From the cell containing the given text, extract its center point as (x, y) coordinate. 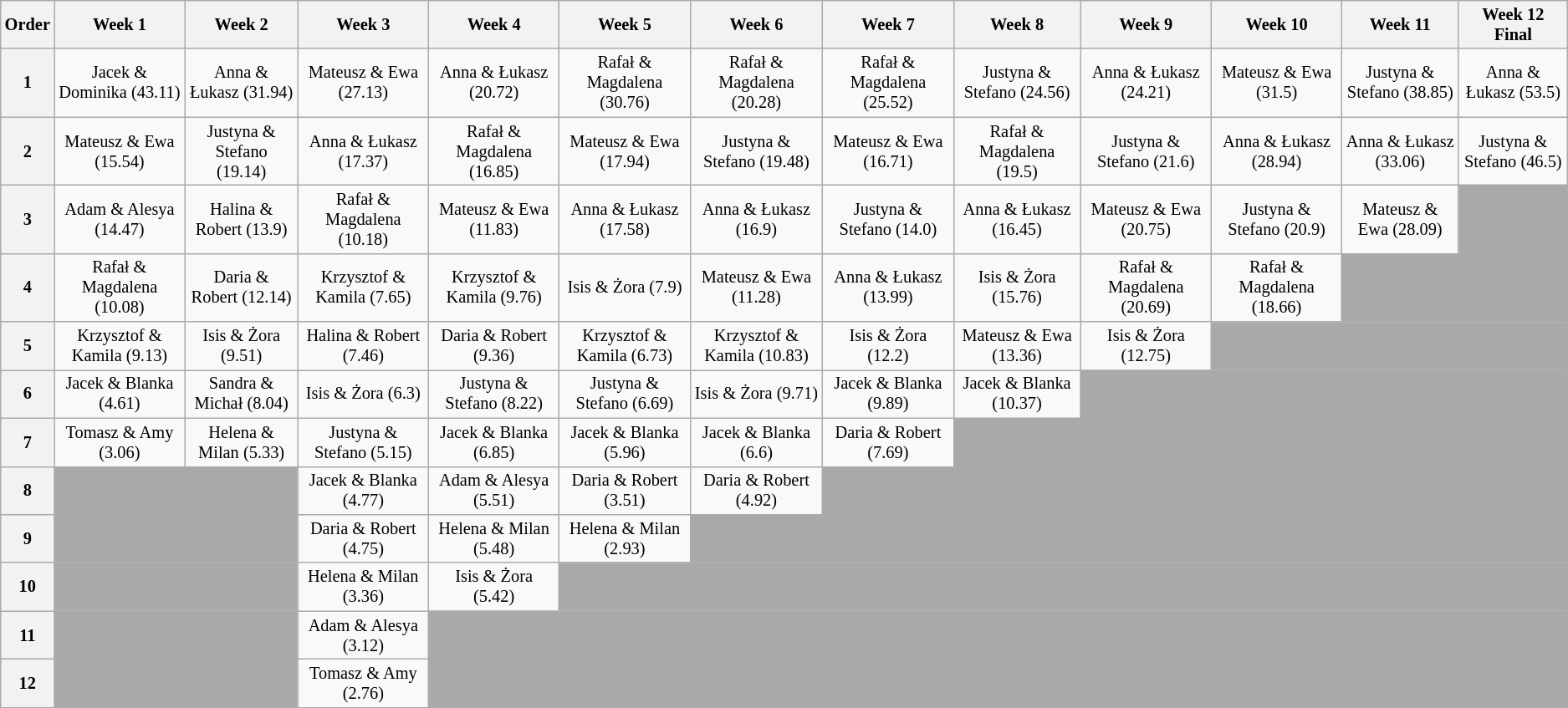
Mateusz & Ewa (20.75) (1146, 219)
Justyna & Stefano (24.56) (1017, 83)
Order (28, 24)
Week 8 (1017, 24)
Krzysztof & Kamila (7.65) (363, 288)
Anna & Łukasz (31.94) (241, 83)
Week 3 (363, 24)
Isis & Żora (5.42) (493, 587)
Rafał & Magdalena (18.66) (1276, 288)
Justyna & Stefano (19.48) (756, 151)
Week 2 (241, 24)
Isis & Żora (12.75) (1146, 346)
Daria & Robert (7.69) (888, 442)
Helena & Milan (2.93) (625, 538)
Anna & Łukasz (17.58) (625, 219)
Adam & Alesya (14.47) (120, 219)
Mateusz & Ewa (15.54) (120, 151)
Krzysztof & Kamila (10.83) (756, 346)
Justyna & Stefano (14.0) (888, 219)
11 (28, 635)
Tomasz & Amy (3.06) (120, 442)
Jacek & Blanka (9.89) (888, 394)
Isis & Żora (9.51) (241, 346)
Krzysztof & Kamila (9.76) (493, 288)
Week 4 (493, 24)
Week 6 (756, 24)
Mateusz & Ewa (17.94) (625, 151)
Daria & Robert (4.92) (756, 491)
Anna & Łukasz (13.99) (888, 288)
Rafał & Magdalena (10.18) (363, 219)
3 (28, 219)
8 (28, 491)
Helena & Milan (3.36) (363, 587)
Jacek & Blanka (10.37) (1017, 394)
Anna & Łukasz (17.37) (363, 151)
Anna & Łukasz (16.9) (756, 219)
Halina & Robert (7.46) (363, 346)
6 (28, 394)
Rafał & Magdalena (30.76) (625, 83)
Anna & Łukasz (53.5) (1514, 83)
Helena & Milan (5.33) (241, 442)
Week 10 (1276, 24)
Justyna & Stefano (38.85) (1400, 83)
Anna & Łukasz (28.94) (1276, 151)
Week 9 (1146, 24)
9 (28, 538)
Anna & Łukasz (16.45) (1017, 219)
Anna & Łukasz (24.21) (1146, 83)
Rafał & Magdalena (19.5) (1017, 151)
Mateusz & Ewa (28.09) (1400, 219)
Week 7 (888, 24)
Jacek & Blanka (5.96) (625, 442)
Justyna & Stefano (21.6) (1146, 151)
Daria & Robert (12.14) (241, 288)
Anna & Łukasz (20.72) (493, 83)
Week 11 (1400, 24)
Adam & Alesya (3.12) (363, 635)
10 (28, 587)
Tomasz & Amy (2.76) (363, 683)
Mateusz & Ewa (27.13) (363, 83)
Krzysztof & Kamila (6.73) (625, 346)
Justyna & Stefano (8.22) (493, 394)
Anna & Łukasz (33.06) (1400, 151)
4 (28, 288)
Justyna & Stefano (6.69) (625, 394)
Week 1 (120, 24)
Halina & Robert (13.9) (241, 219)
Rafał & Magdalena (10.08) (120, 288)
Helena & Milan (5.48) (493, 538)
Rafał & Magdalena (20.28) (756, 83)
Jacek & Blanka (6.85) (493, 442)
1 (28, 83)
12 (28, 683)
Mateusz & Ewa (16.71) (888, 151)
Justyna & Stefano (5.15) (363, 442)
Week 5 (625, 24)
Daria & Robert (9.36) (493, 346)
Isis & Żora (15.76) (1017, 288)
Isis & Żora (6.3) (363, 394)
7 (28, 442)
Sandra & Michał (8.04) (241, 394)
Daria & Robert (3.51) (625, 491)
Mateusz & Ewa (31.5) (1276, 83)
Justyna & Stefano (46.5) (1514, 151)
Mateusz & Ewa (11.28) (756, 288)
Isis & Żora (7.9) (625, 288)
Mateusz & Ewa (13.36) (1017, 346)
Jacek & Dominika (43.11) (120, 83)
Rafał & Magdalena (16.85) (493, 151)
Krzysztof & Kamila (9.13) (120, 346)
Justyna & Stefano (20.9) (1276, 219)
Rafał & Magdalena (20.69) (1146, 288)
2 (28, 151)
5 (28, 346)
Adam & Alesya (5.51) (493, 491)
Rafał & Magdalena (25.52) (888, 83)
Week 12Final (1514, 24)
Jacek & Blanka (4.61) (120, 394)
Isis & Żora (12.2) (888, 346)
Jacek & Blanka (6.6) (756, 442)
Justyna & Stefano (19.14) (241, 151)
Jacek & Blanka (4.77) (363, 491)
Isis & Żora (9.71) (756, 394)
Mateusz & Ewa (11.83) (493, 219)
Daria & Robert (4.75) (363, 538)
